Return the [x, y] coordinate for the center point of the cell that contains the specified text.  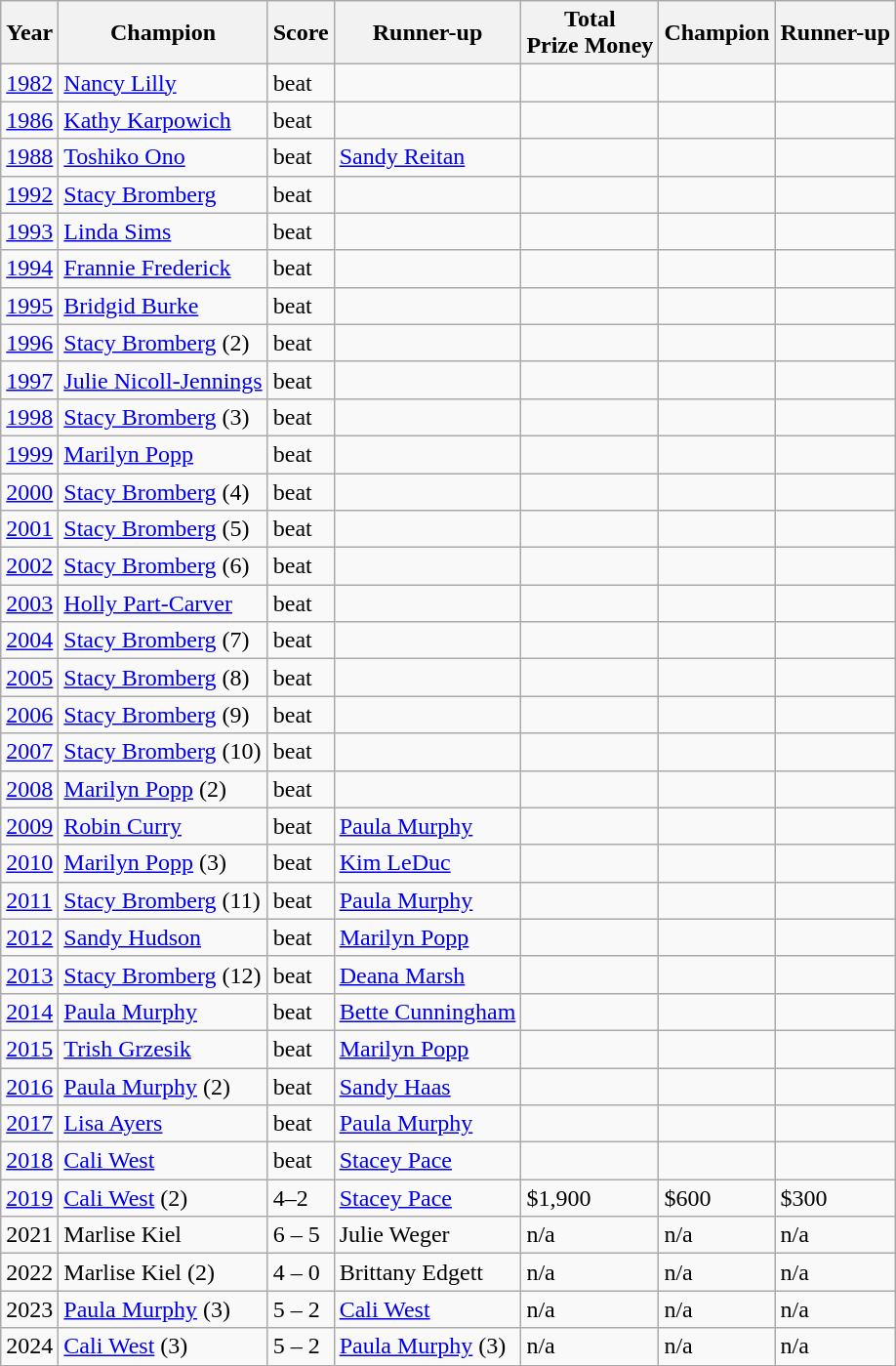
2015 [29, 1049]
TotalPrize Money [590, 33]
Stacy Bromberg (8) [163, 678]
2010 [29, 863]
$1,900 [590, 1198]
Year [29, 33]
6 – 5 [301, 1235]
2000 [29, 491]
Stacy Bromberg (3) [163, 417]
Linda Sims [163, 231]
$300 [835, 1198]
Toshiko Ono [163, 157]
Cali West (2) [163, 1198]
1999 [29, 454]
2011 [29, 900]
2024 [29, 1346]
Bette Cunningham [428, 1012]
1992 [29, 194]
1996 [29, 343]
4 – 0 [301, 1272]
2013 [29, 974]
Sandy Haas [428, 1087]
2001 [29, 529]
2012 [29, 937]
2009 [29, 826]
Score [301, 33]
Marilyn Popp (3) [163, 863]
Trish Grzesik [163, 1049]
2023 [29, 1309]
1998 [29, 417]
Stacy Bromberg (6) [163, 566]
Bridgid Burke [163, 306]
2004 [29, 641]
2014 [29, 1012]
Stacy Bromberg (2) [163, 343]
Deana Marsh [428, 974]
Stacy Bromberg (10) [163, 752]
Marlise Kiel (2) [163, 1272]
Marilyn Popp (2) [163, 789]
2017 [29, 1124]
2008 [29, 789]
2021 [29, 1235]
Stacy Bromberg [163, 194]
Stacy Bromberg (9) [163, 715]
Robin Curry [163, 826]
1993 [29, 231]
2003 [29, 603]
2016 [29, 1087]
Julie Weger [428, 1235]
1995 [29, 306]
Stacy Bromberg (12) [163, 974]
Cali West (3) [163, 1346]
2018 [29, 1161]
2022 [29, 1272]
2006 [29, 715]
2002 [29, 566]
4–2 [301, 1198]
1982 [29, 83]
Stacy Bromberg (7) [163, 641]
Kathy Karpowich [163, 120]
2019 [29, 1198]
Nancy Lilly [163, 83]
Frannie Frederick [163, 269]
Brittany Edgett [428, 1272]
1994 [29, 269]
Paula Murphy (2) [163, 1087]
Marlise Kiel [163, 1235]
Stacy Bromberg (5) [163, 529]
Lisa Ayers [163, 1124]
1986 [29, 120]
Stacy Bromberg (11) [163, 900]
Holly Part-Carver [163, 603]
2007 [29, 752]
Julie Nicoll-Jennings [163, 380]
1988 [29, 157]
Sandy Hudson [163, 937]
1997 [29, 380]
2005 [29, 678]
Stacy Bromberg (4) [163, 491]
Kim LeDuc [428, 863]
$600 [716, 1198]
Sandy Reitan [428, 157]
